Find where the given text appears and provide that cell's center as [x, y] coordinate. 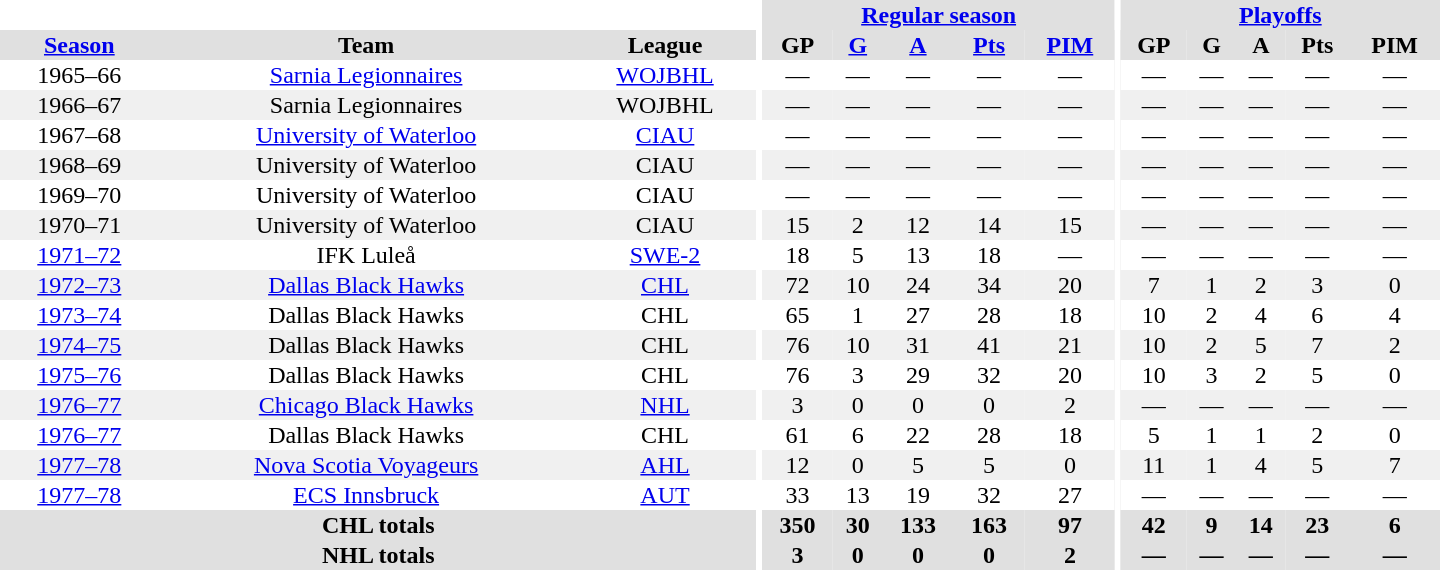
33 [798, 495]
Season [80, 45]
Nova Scotia Voyageurs [366, 465]
61 [798, 435]
41 [990, 345]
133 [918, 525]
League [666, 45]
24 [918, 285]
1973–74 [80, 315]
AHL [666, 465]
31 [918, 345]
163 [990, 525]
Playoffs [1280, 15]
1972–73 [80, 285]
1970–71 [80, 225]
1968–69 [80, 165]
34 [990, 285]
23 [1317, 525]
97 [1070, 525]
29 [918, 375]
1974–75 [80, 345]
19 [918, 495]
Team [366, 45]
30 [858, 525]
ECS Innsbruck [366, 495]
IFK Luleå [366, 255]
65 [798, 315]
1965–66 [80, 75]
72 [798, 285]
11 [1154, 465]
350 [798, 525]
21 [1070, 345]
Regular season [938, 15]
1969–70 [80, 195]
Chicago Black Hawks [366, 405]
1975–76 [80, 375]
1967–68 [80, 135]
SWE-2 [666, 255]
1966–67 [80, 105]
AUT [666, 495]
42 [1154, 525]
9 [1212, 525]
CHL totals [378, 525]
1971–72 [80, 255]
22 [918, 435]
NHL [666, 405]
NHL totals [378, 555]
